Identify which cell holds the provided text, then report its [x, y] central coordinate. 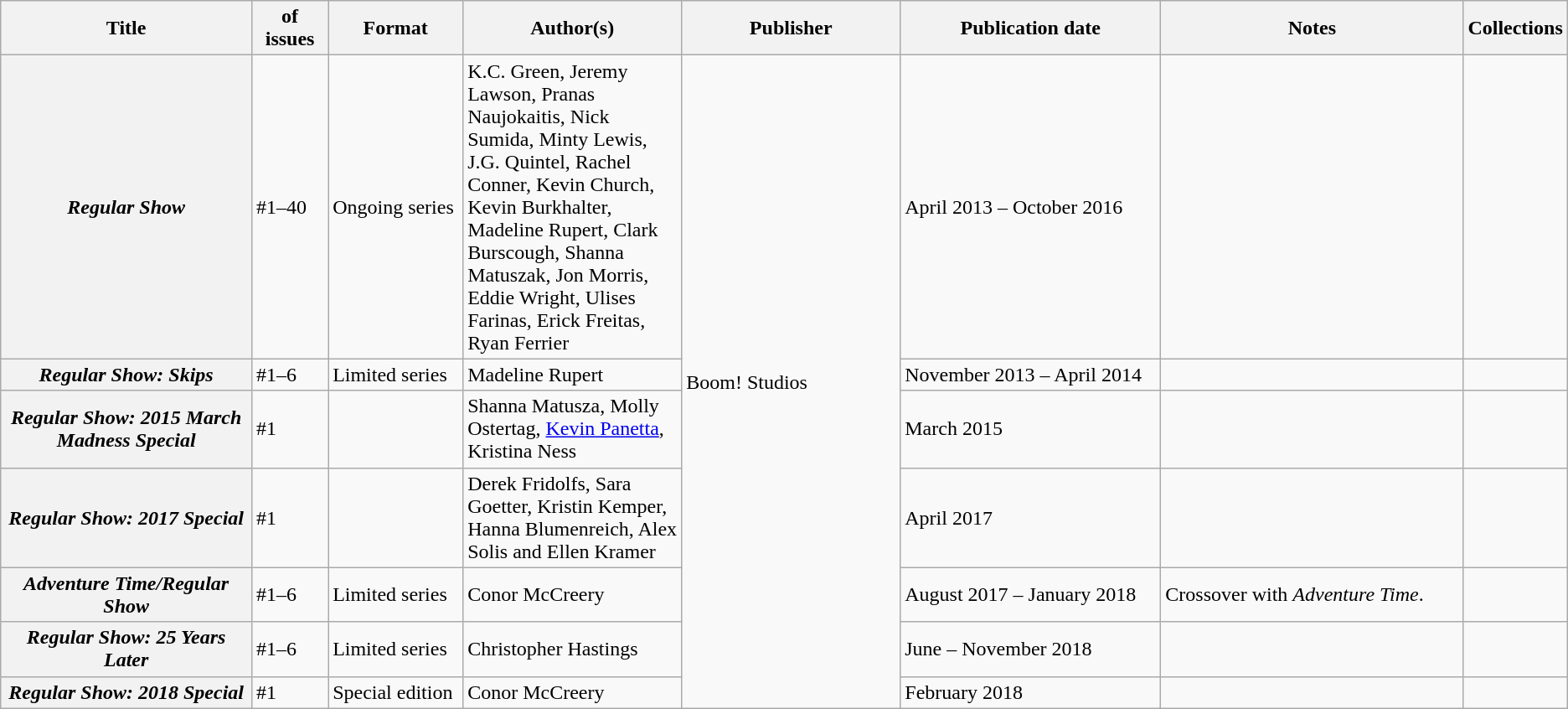
Publication date [1030, 28]
of issues [290, 28]
Regular Show: 25 Years Later [126, 649]
April 2013 – October 2016 [1030, 207]
Ongoing series [395, 207]
Crossover with Adventure Time. [1312, 595]
Special edition [395, 692]
August 2017 – January 2018 [1030, 595]
Derek Fridolfs, Sara Goetter, Kristin Kemper, Hanna Blumenreich, Alex Solis and Ellen Kramer [573, 518]
Publisher [791, 28]
Format [395, 28]
Collections [1515, 28]
Regular Show: 2017 Special [126, 518]
April 2017 [1030, 518]
Regular Show: 2015 March Madness Special [126, 429]
#1–40 [290, 207]
Boom! Studios [791, 382]
Notes [1312, 28]
Shanna Matusza, Molly Ostertag, Kevin Panetta, Kristina Ness [573, 429]
Regular Show [126, 207]
Regular Show: 2018 Special [126, 692]
November 2013 – April 2014 [1030, 375]
March 2015 [1030, 429]
Title [126, 28]
Madeline Rupert [573, 375]
Christopher Hastings [573, 649]
February 2018 [1030, 692]
Author(s) [573, 28]
Adventure Time/Regular Show [126, 595]
Regular Show: Skips [126, 375]
June – November 2018 [1030, 649]
